Detect which cell encompasses the target text, then output its [X, Y] center coordinate. 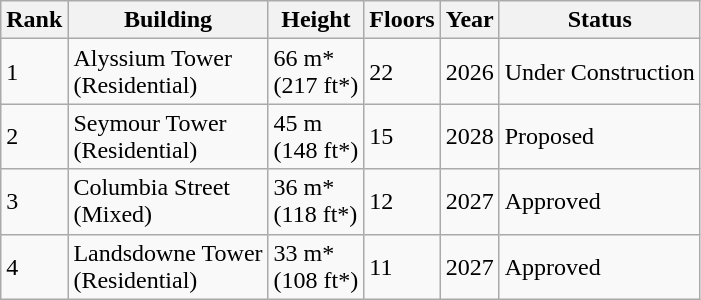
11 [402, 266]
12 [402, 202]
2 [34, 136]
Year [470, 20]
4 [34, 266]
45 m(148 ft*) [316, 136]
Building [168, 20]
22 [402, 72]
Under Construction [600, 72]
15 [402, 136]
2026 [470, 72]
Alyssium Tower(Residential) [168, 72]
3 [34, 202]
Floors [402, 20]
2028 [470, 136]
Seymour Tower(Residential) [168, 136]
Landsdowne Tower(Residential) [168, 266]
Columbia Street(Mixed) [168, 202]
Proposed [600, 136]
36 m*(118 ft*) [316, 202]
1 [34, 72]
66 m*(217 ft*) [316, 72]
33 m*(108 ft*) [316, 266]
Status [600, 20]
Rank [34, 20]
Height [316, 20]
